Provide the (X, Y) coordinate of the cell's center where the given text is located.  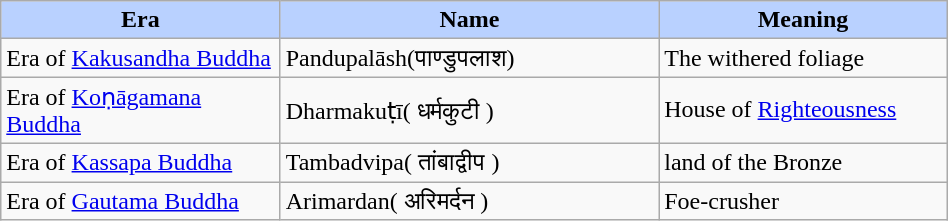
Arimardan( अरिमर्दन ) (470, 201)
Era of Kassapa Buddha (140, 162)
The withered foliage (804, 58)
Meaning (804, 20)
Name (470, 20)
land of the Bronze (804, 162)
Tambadvipa( तांबाद्वीप ) (470, 162)
Dharmakuṭī( धर्मकुटी ) (470, 110)
House of Righteousness (804, 110)
Pandupalāsh(पाण्डुपलाश) (470, 58)
Foe-crusher (804, 201)
Era of Gautama Buddha (140, 201)
Era of Kakusandha Buddha (140, 58)
Era (140, 20)
Era of Koṇāgamana Buddha (140, 110)
